Extract the (X, Y) coordinate from the center of the cell holding the provided text.  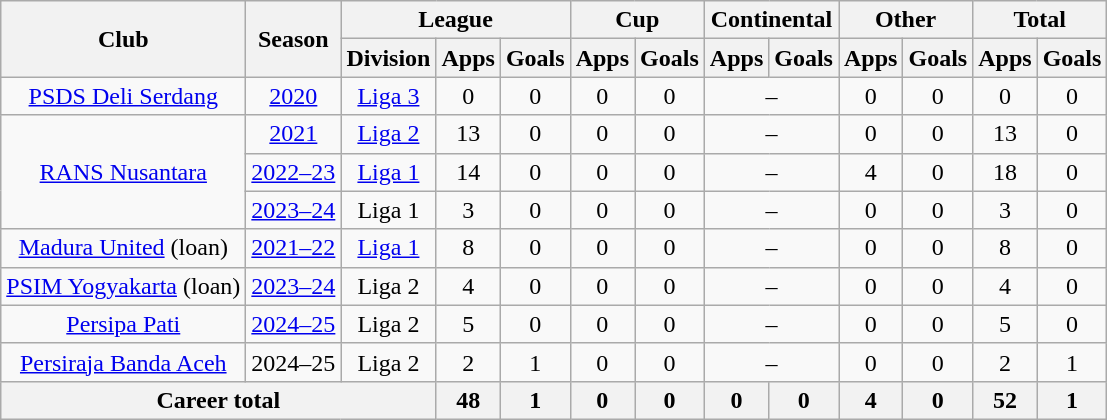
2022–23 (294, 172)
52 (1005, 400)
Cup (637, 20)
Madura United (loan) (124, 248)
Season (294, 39)
48 (468, 400)
PSDS Deli Serdang (124, 96)
18 (1005, 172)
2021 (294, 134)
RANS Nusantara (124, 172)
Division (388, 58)
2021–22 (294, 248)
Career total (218, 400)
14 (468, 172)
Persiraja Banda Aceh (124, 362)
Liga 3 (388, 96)
Continental (771, 20)
PSIM Yogyakarta (loan) (124, 286)
2020 (294, 96)
Club (124, 39)
Total (1040, 20)
Other (905, 20)
Persipa Pati (124, 324)
League (456, 20)
